Pinpoint the cell where the given text exists, returning its (x, y) midpoint coordinate. 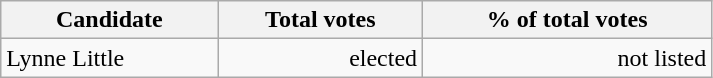
not listed (568, 58)
% of total votes (568, 20)
Total votes (320, 20)
elected (320, 58)
Lynne Little (110, 58)
Candidate (110, 20)
